Identify which cell holds the provided text, then report its (X, Y) central coordinate. 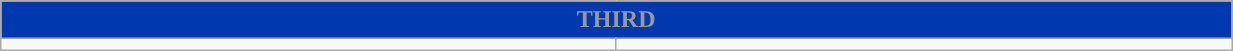
THIRD (616, 20)
